Return [x, y] of the center of cell containing provided text 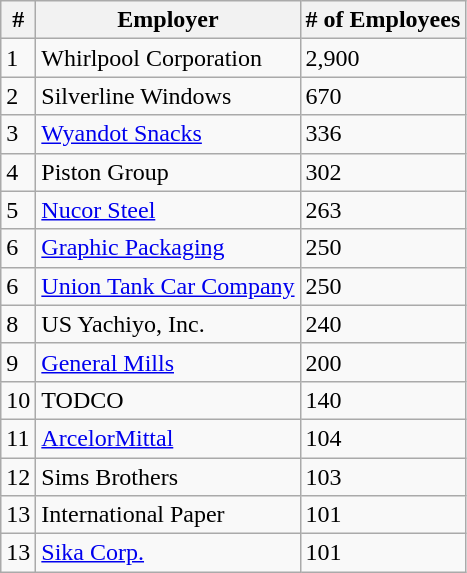
International Paper [168, 515]
Union Tank Car Company [168, 286]
10 [18, 400]
Wyandot Snacks [168, 134]
140 [383, 400]
Sims Brothers [168, 477]
9 [18, 362]
200 [383, 362]
336 [383, 134]
# [18, 20]
103 [383, 477]
Employer [168, 20]
US Yachiyo, Inc. [168, 324]
670 [383, 96]
TODCO [168, 400]
Sika Corp. [168, 553]
4 [18, 172]
263 [383, 210]
General Mills [168, 362]
# of Employees [383, 20]
3 [18, 134]
8 [18, 324]
1 [18, 58]
11 [18, 438]
12 [18, 477]
240 [383, 324]
2,900 [383, 58]
Graphic Packaging [168, 248]
Nucor Steel [168, 210]
ArcelorMittal [168, 438]
Whirlpool Corporation [168, 58]
Piston Group [168, 172]
302 [383, 172]
Silverline Windows [168, 96]
104 [383, 438]
2 [18, 96]
5 [18, 210]
